Extract the (X, Y) coordinate from the center of the cell holding the provided text.  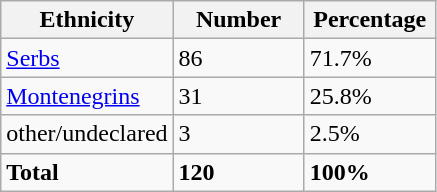
3 (238, 134)
Total (87, 172)
other/undeclared (87, 134)
Serbs (87, 58)
120 (238, 172)
71.7% (370, 58)
Montenegrins (87, 96)
25.8% (370, 96)
100% (370, 172)
Percentage (370, 20)
2.5% (370, 134)
86 (238, 58)
31 (238, 96)
Number (238, 20)
Ethnicity (87, 20)
